Provide the [X, Y] coordinate of the cell's center where the given text is located.  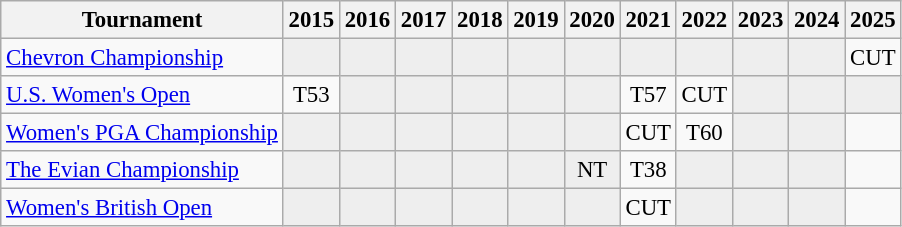
2018 [480, 20]
Women's PGA Championship [142, 133]
U.S. Women's Open [142, 95]
Tournament [142, 20]
2020 [592, 20]
T53 [311, 95]
2017 [424, 20]
NT [592, 170]
Women's British Open [142, 208]
2015 [311, 20]
2025 [873, 20]
2016 [367, 20]
2021 [648, 20]
2024 [817, 20]
Chevron Championship [142, 58]
2022 [704, 20]
T60 [704, 133]
T38 [648, 170]
2023 [760, 20]
T57 [648, 95]
The Evian Championship [142, 170]
2019 [536, 20]
